Pinpoint the cell where the given text exists, returning its (x, y) midpoint coordinate. 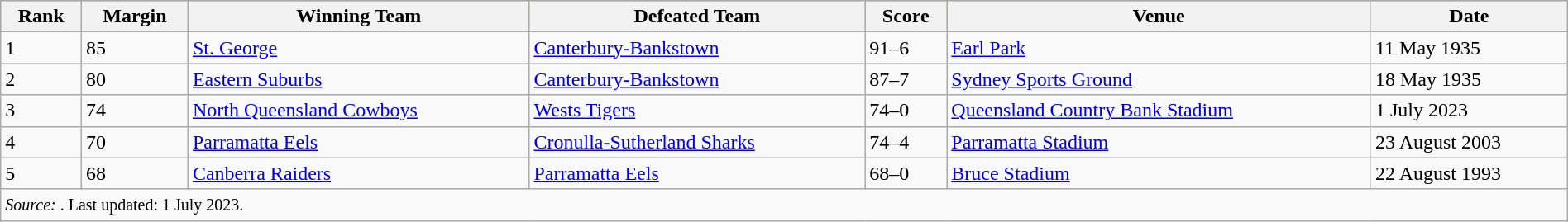
85 (136, 48)
68 (136, 173)
1 (41, 48)
5 (41, 173)
70 (136, 142)
Score (906, 17)
2 (41, 79)
23 August 2003 (1469, 142)
Bruce Stadium (1159, 173)
Eastern Suburbs (359, 79)
11 May 1935 (1469, 48)
3 (41, 111)
Date (1469, 17)
18 May 1935 (1469, 79)
Sydney Sports Ground (1159, 79)
74–4 (906, 142)
Cronulla-Sutherland Sharks (697, 142)
Canberra Raiders (359, 173)
Source: . Last updated: 1 July 2023. (784, 205)
St. George (359, 48)
22 August 1993 (1469, 173)
74 (136, 111)
Queensland Country Bank Stadium (1159, 111)
Parramatta Stadium (1159, 142)
68–0 (906, 173)
91–6 (906, 48)
North Queensland Cowboys (359, 111)
Venue (1159, 17)
Earl Park (1159, 48)
Winning Team (359, 17)
Margin (136, 17)
1 July 2023 (1469, 111)
Wests Tigers (697, 111)
87–7 (906, 79)
74–0 (906, 111)
4 (41, 142)
80 (136, 79)
Defeated Team (697, 17)
Rank (41, 17)
